Provide the (X, Y) coordinate of the cell's center where the given text is located.  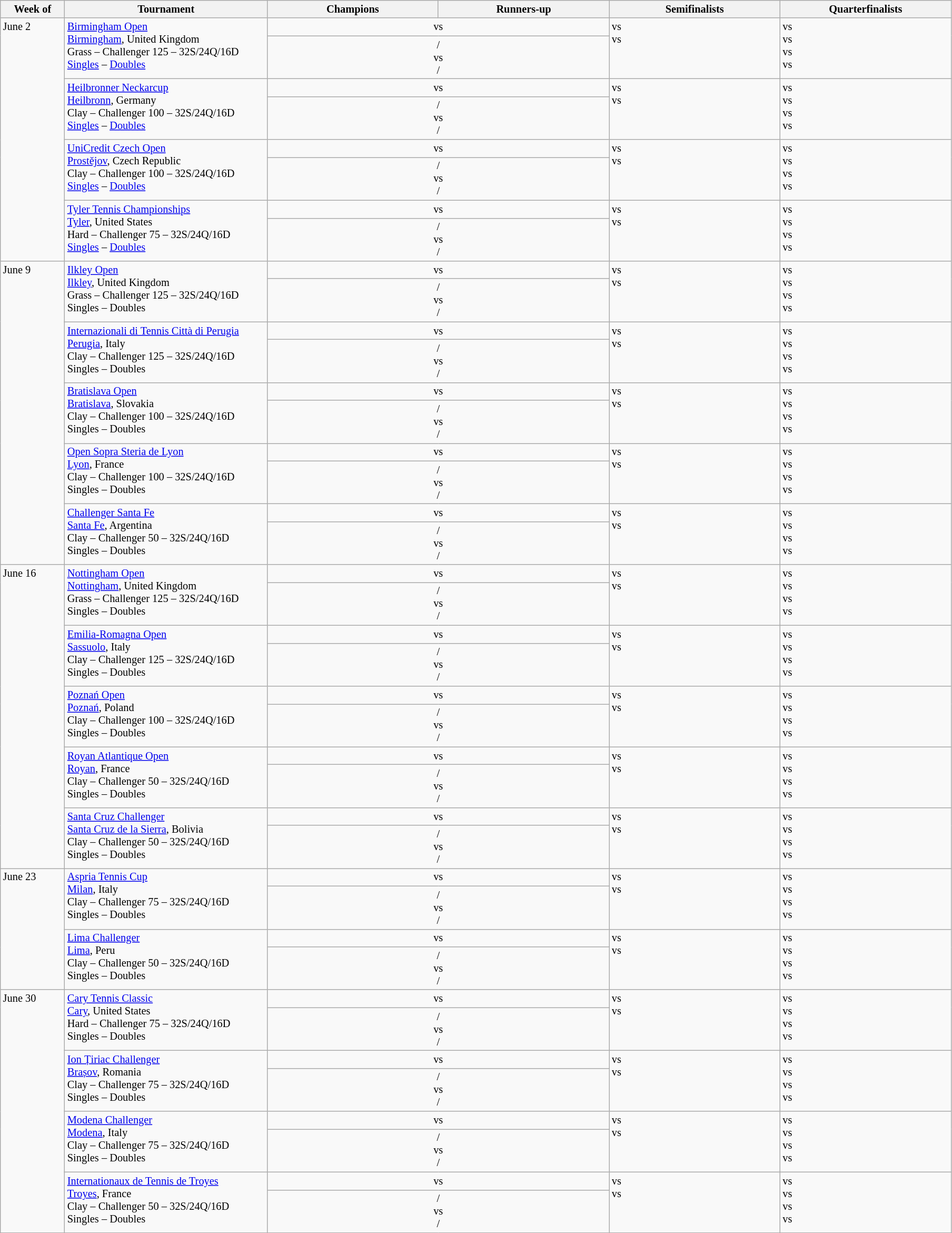
Aspria Tennis CupMilan, Italy Clay – Challenger 75 – 32S/24Q/16DSingles – Doubles (166, 899)
Santa Cruz ChallengerSanta Cruz de la Sierra, Bolivia Clay – Challenger 50 – 32S/24Q/16DSingles – Doubles (166, 837)
June 2 (33, 139)
Bratislava OpenBratislava, Slovakia Clay – Challenger 100 – 32S/24Q/16DSingles – Doubles (166, 413)
Nottingham OpenNottingham, United Kingdom Grass – Challenger 125 – 32S/24Q/16DSingles – Doubles (166, 595)
Internationaux de Tennis de TroyesTroyes, France Clay – Challenger 50 – 32S/24Q/16DSingles – Doubles (166, 1202)
Royan Atlantique OpenRoyan, France Clay – Challenger 50 – 32S/24Q/16DSingles – Doubles (166, 777)
June 23 (33, 929)
Champions (353, 9)
Semifinalists (695, 9)
Birmingham OpenBirmingham, United Kingdom Grass – Challenger 125 – 32S/24Q/16DSingles – Doubles (166, 48)
June 16 (33, 716)
Ilkley OpenIlkley, United Kingdom Grass – Challenger 125 – 32S/24Q/16DSingles – Doubles (166, 291)
Quarterfinalists (866, 9)
June 30 (33, 1111)
UniCredit Czech OpenProstějov, Czech Republic Clay – Challenger 100 – 32S/24Q/16DSingles – Doubles (166, 170)
Lima ChallengerLima, Peru Clay – Challenger 50 – 32S/24Q/16DSingles – Doubles (166, 960)
Open Sopra Steria de LyonLyon, France Clay – Challenger 100 – 32S/24Q/16DSingles – Doubles (166, 473)
Tyler Tennis ChampionshipsTyler, United States Hard – Challenger 75 – 32S/24Q/16DSingles – Doubles (166, 231)
Emilia-Romagna OpenSassuolo, Italy Clay – Challenger 125 – 32S/24Q/16DSingles – Doubles (166, 655)
Tournament (166, 9)
Ion Țiriac ChallengerBrașov, Romania Clay – Challenger 75 – 32S/24Q/16DSingles – Doubles (166, 1081)
Modena ChallengerModena, Italy Clay – Challenger 75 – 32S/24Q/16DSingles – Doubles (166, 1142)
Runners-up (523, 9)
Week of (33, 9)
Cary Tennis ClassicCary, United States Hard – Challenger 75 – 32S/24Q/16DSingles – Doubles (166, 1020)
Challenger Santa FeSanta Fe, Argentina Clay – Challenger 50 – 32S/24Q/16DSingles – Doubles (166, 534)
Heilbronner NeckarcupHeilbronn, Germany Clay – Challenger 100 – 32S/24Q/16DSingles – Doubles (166, 108)
June 9 (33, 413)
Poznań OpenPoznań, Poland Clay – Challenger 100 – 32S/24Q/16DSingles – Doubles (166, 716)
Internazionali di Tennis Città di PerugiaPerugia, Italy Clay – Challenger 125 – 32S/24Q/16DSingles – Doubles (166, 352)
